Locate the cell with the specified text and output its [x, y] center coordinate. 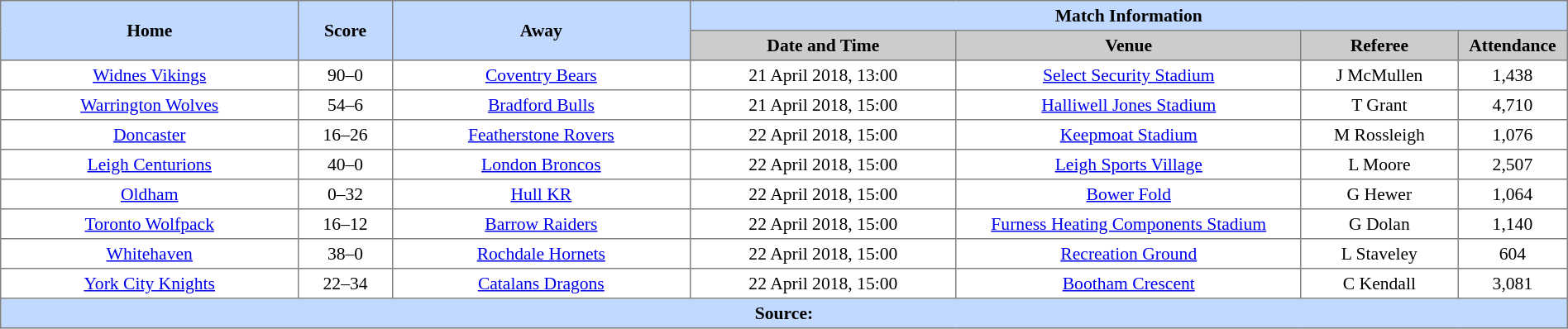
Doncaster [150, 135]
Rochdale Hornets [541, 254]
T Grant [1379, 105]
3,081 [1513, 284]
London Broncos [541, 164]
C Kendall [1379, 284]
G Hewer [1379, 194]
J McMullen [1379, 75]
Toronto Wolfpack [150, 224]
L Staveley [1379, 254]
21 April 2018, 13:00 [823, 75]
40–0 [346, 164]
4,710 [1513, 105]
Home [150, 31]
Leigh Centurions [150, 164]
16–26 [346, 135]
Recreation Ground [1128, 254]
38–0 [346, 254]
90–0 [346, 75]
Match Information [1128, 16]
22–34 [346, 284]
Coventry Bears [541, 75]
Furness Heating Components Stadium [1128, 224]
Keepmoat Stadium [1128, 135]
16–12 [346, 224]
Source: [784, 313]
L Moore [1379, 164]
Venue [1128, 45]
Catalans Dragons [541, 284]
Bower Fold [1128, 194]
1,076 [1513, 135]
Bootham Crescent [1128, 284]
Widnes Vikings [150, 75]
Score [346, 31]
1,438 [1513, 75]
Whitehaven [150, 254]
Featherstone Rovers [541, 135]
0–32 [346, 194]
Away [541, 31]
York City Knights [150, 284]
G Dolan [1379, 224]
Select Security Stadium [1128, 75]
Attendance [1513, 45]
54–6 [346, 105]
2,507 [1513, 164]
21 April 2018, 15:00 [823, 105]
Barrow Raiders [541, 224]
Hull KR [541, 194]
M Rossleigh [1379, 135]
Referee [1379, 45]
604 [1513, 254]
Leigh Sports Village [1128, 164]
Oldham [150, 194]
1,064 [1513, 194]
Bradford Bulls [541, 105]
Halliwell Jones Stadium [1128, 105]
Warrington Wolves [150, 105]
Date and Time [823, 45]
1,140 [1513, 224]
